Extract the [x, y] coordinate from the center of the cell holding the provided text.  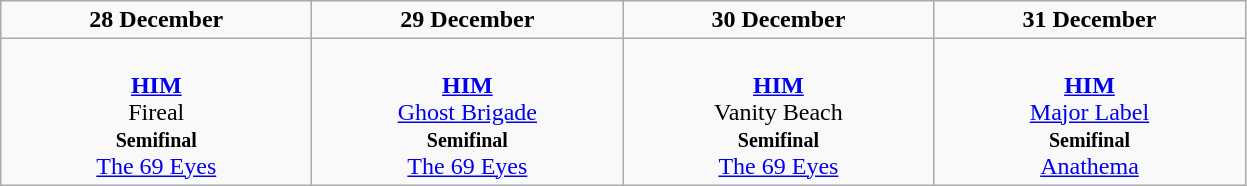
31 December [1090, 20]
30 December [778, 20]
HIM Vanity Beach Semifinal The 69 Eyes [778, 112]
29 December [468, 20]
HIM Ghost Brigade Semifinal The 69 Eyes [468, 112]
28 December [156, 20]
HIM Major Label Semifinal Anathema [1090, 112]
HIM Fireal Semifinal The 69 Eyes [156, 112]
